Locate the cell with the specified text and output its [x, y] center coordinate. 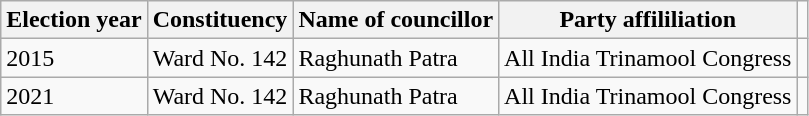
2021 [74, 96]
Constituency [220, 20]
Name of councillor [396, 20]
Party affililiation [648, 20]
Election year [74, 20]
2015 [74, 58]
